Scan for the cell matching the given text and deliver its (x, y) coordinate at center. 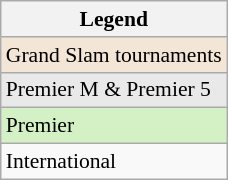
Legend (114, 19)
Premier (114, 126)
International (114, 162)
Premier M & Premier 5 (114, 90)
Grand Slam tournaments (114, 55)
